Detect which cell encompasses the target text, then output its [x, y] center coordinate. 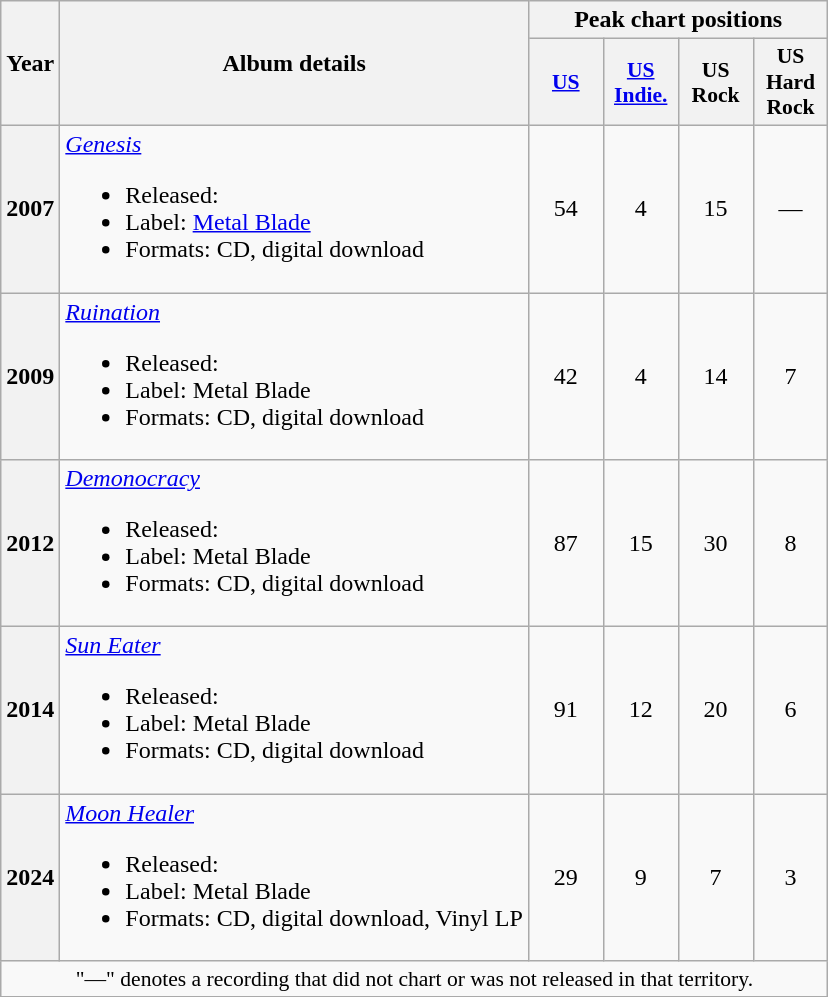
DemonocracyReleased: Label: Metal BladeFormats: CD, digital download [294, 544]
GenesisReleased: Label: Metal BladeFormats: CD, digital download [294, 208]
Moon HealerReleased: Label: Metal BladeFormats: CD, digital download, Vinyl LP [294, 878]
42 [566, 376]
20 [716, 710]
54 [566, 208]
RuinationReleased: Label: Metal BladeFormats: CD, digital download [294, 376]
14 [716, 376]
6 [790, 710]
Peak chart positions [678, 20]
USIndie. [640, 82]
Album details [294, 64]
Year [30, 64]
9 [640, 878]
2014 [30, 710]
30 [716, 544]
29 [566, 878]
"—" denotes a recording that did not chart or was not released in that territory. [414, 979]
12 [640, 710]
Sun EaterReleased: Label: Metal BladeFormats: CD, digital download [294, 710]
US [566, 82]
USHard Rock [790, 82]
— [790, 208]
2007 [30, 208]
3 [790, 878]
2009 [30, 376]
2024 [30, 878]
USRock [716, 82]
91 [566, 710]
8 [790, 544]
2012 [30, 544]
87 [566, 544]
